Provide the (X, Y) coordinate of the cell's center where the given text is located.  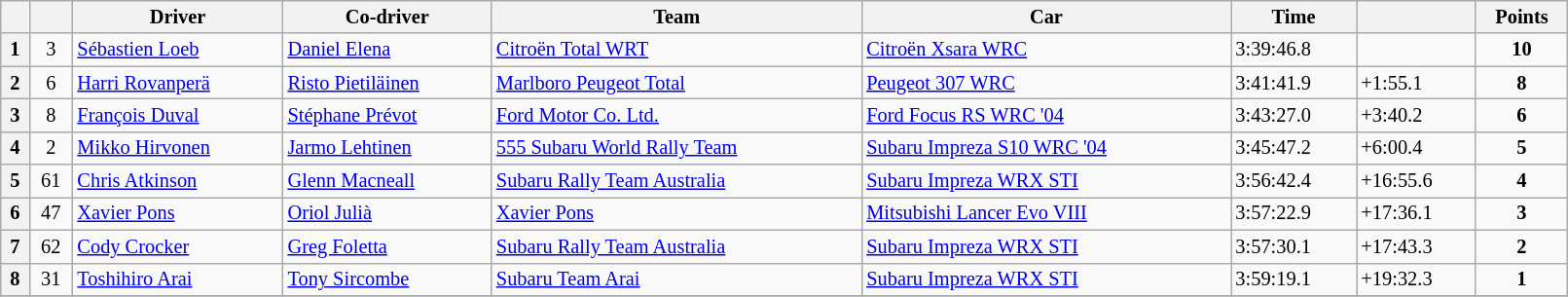
+6:00.4 (1417, 148)
Chris Atkinson (178, 181)
+1:55.1 (1417, 83)
31 (51, 279)
3:43:27.0 (1295, 115)
47 (51, 213)
Co-driver (387, 17)
3:39:46.8 (1295, 50)
Daniel Elena (387, 50)
3:41:41.9 (1295, 83)
Ford Motor Co. Ltd. (676, 115)
Peugeot 307 WRC (1045, 83)
+16:55.6 (1417, 181)
Toshihiro Arai (178, 279)
3:57:22.9 (1295, 213)
Citroën Xsara WRC (1045, 50)
Car (1045, 17)
François Duval (178, 115)
7 (16, 246)
Ford Focus RS WRC '04 (1045, 115)
3:57:30.1 (1295, 246)
Points (1522, 17)
Cody Crocker (178, 246)
Tony Sircombe (387, 279)
+17:36.1 (1417, 213)
62 (51, 246)
10 (1522, 50)
+19:32.3 (1417, 279)
Driver (178, 17)
Subaru Impreza S10 WRC '04 (1045, 148)
Harri Rovanperä (178, 83)
Subaru Team Arai (676, 279)
Risto Pietiläinen (387, 83)
Mitsubishi Lancer Evo VIII (1045, 213)
Citroën Total WRT (676, 50)
Greg Foletta (387, 246)
555 Subaru World Rally Team (676, 148)
61 (51, 181)
Mikko Hirvonen (178, 148)
Glenn Macneall (387, 181)
Stéphane Prévot (387, 115)
3:45:47.2 (1295, 148)
Marlboro Peugeot Total (676, 83)
+3:40.2 (1417, 115)
Jarmo Lehtinen (387, 148)
+17:43.3 (1417, 246)
Team (676, 17)
Oriol Julià (387, 213)
Time (1295, 17)
3:56:42.4 (1295, 181)
3:59:19.1 (1295, 279)
Sébastien Loeb (178, 50)
